Extract the (x, y) coordinate from the center of the cell holding the provided text.  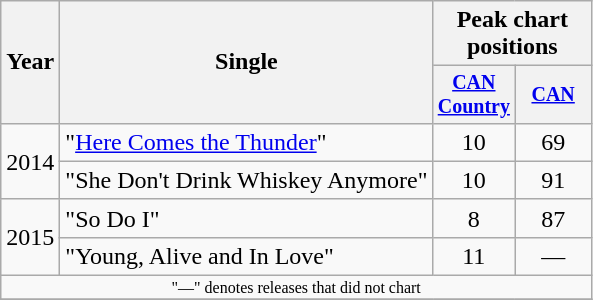
69 (554, 142)
"She Don't Drink Whiskey Anymore" (246, 180)
Peak chartpositions (512, 34)
CAN (554, 94)
91 (554, 180)
"So Do I" (246, 218)
87 (554, 218)
2015 (30, 237)
8 (474, 218)
"Young, Alive and In Love" (246, 256)
11 (474, 256)
— (554, 256)
2014 (30, 161)
Single (246, 62)
Year (30, 62)
"Here Comes the Thunder" (246, 142)
"—" denotes releases that did not chart (296, 288)
CAN Country (474, 94)
